Extract the [x, y] coordinate from the center of the cell holding the provided text.  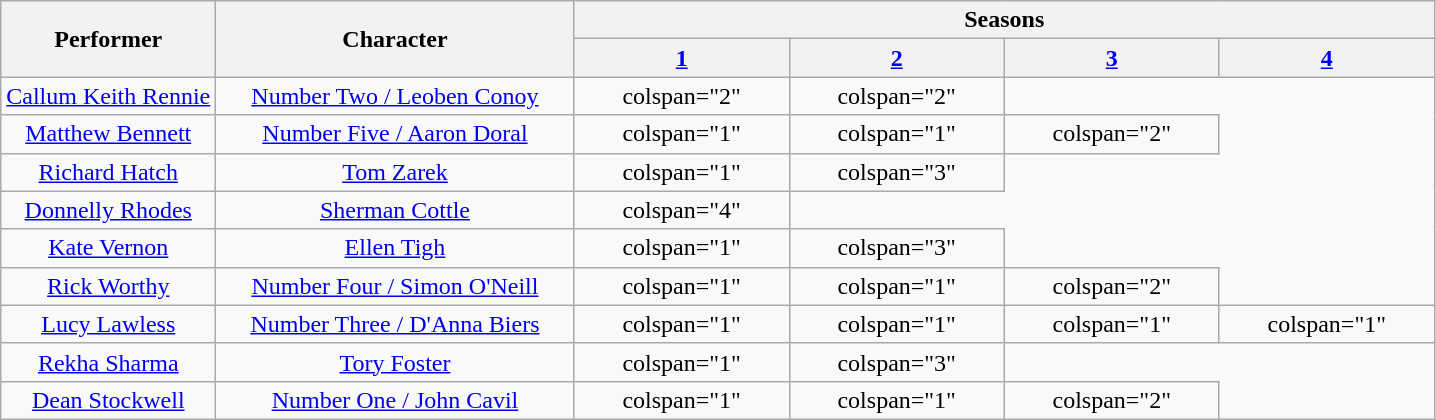
Number Five / Aaron Doral [395, 134]
Character [395, 39]
Donnelly Rhodes [108, 210]
Number Three / D'Anna Biers [395, 324]
Ellen Tigh [395, 248]
Matthew Bennett [108, 134]
Richard Hatch [108, 172]
Tom Zarek [395, 172]
Number Four / Simon O'Neill [395, 286]
3 [1112, 58]
Kate Vernon [108, 248]
Tory Foster [395, 362]
Number Two / Leoben Conoy [395, 96]
Performer [108, 39]
Callum Keith Rennie [108, 96]
Lucy Lawless [108, 324]
Dean Stockwell [108, 400]
Rekha Sharma [108, 362]
1 [682, 58]
4 [1326, 58]
Sherman Cottle [395, 210]
Seasons [1004, 20]
2 [896, 58]
Rick Worthy [108, 286]
Number One / John Cavil [395, 400]
colspan="4" [682, 210]
